Determine the [x, y] coordinate at the center of the cell enclosing the given text.  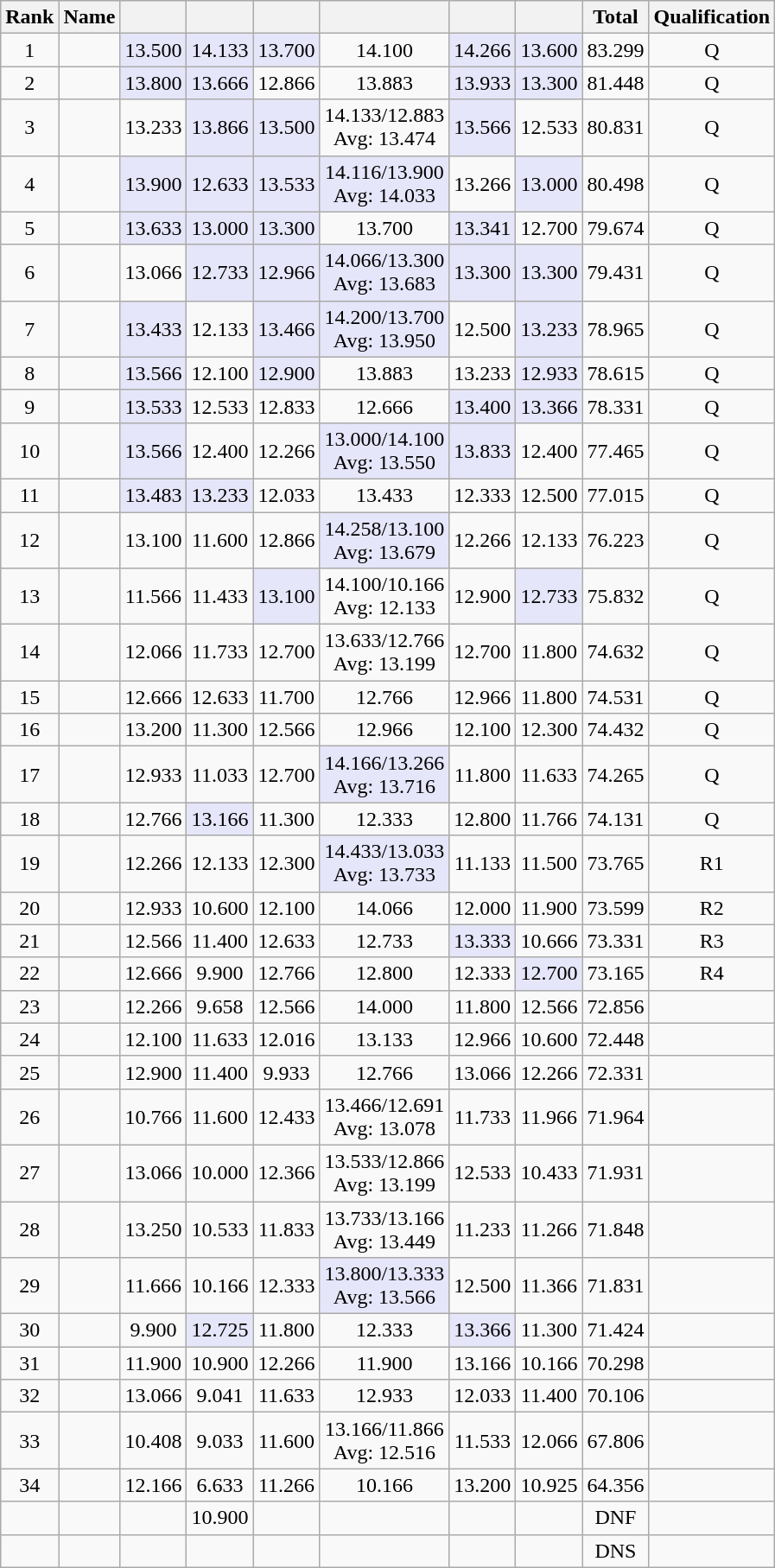
13.800/13.333Avg: 13.566 [384, 1286]
8 [29, 373]
14 [29, 653]
11.500 [549, 864]
13.400 [482, 406]
11.133 [482, 864]
10.533 [219, 1228]
78.331 [615, 406]
14.133/12.883Avg: 13.474 [384, 128]
23 [29, 1006]
10.925 [549, 1485]
13.933 [482, 83]
28 [29, 1228]
12.833 [287, 406]
14.266 [482, 50]
12.366 [287, 1173]
13 [29, 596]
11.966 [549, 1116]
13.633/12.766Avg: 13.199 [384, 653]
74.265 [615, 774]
14.066 [384, 908]
11.433 [219, 596]
14.116/13.900Avg: 14.033 [384, 183]
71.931 [615, 1173]
Name [90, 17]
12.000 [482, 908]
20 [29, 908]
9.033 [219, 1441]
27 [29, 1173]
11.700 [287, 697]
11.766 [549, 819]
74.131 [615, 819]
11.233 [482, 1228]
19 [29, 864]
14.100 [384, 50]
11.033 [219, 774]
25 [29, 1072]
30 [29, 1330]
21 [29, 941]
11 [29, 495]
13.250 [154, 1228]
13.166/11.866Avg: 12.516 [384, 1441]
6 [29, 273]
13.900 [154, 183]
11.833 [287, 1228]
26 [29, 1116]
9 [29, 406]
R4 [712, 974]
71.964 [615, 1116]
71.831 [615, 1286]
DNF [615, 1518]
71.848 [615, 1228]
74.632 [615, 653]
14.100/10.166Avg: 12.133 [384, 596]
13.600 [549, 50]
80.498 [615, 183]
32 [29, 1396]
13.483 [154, 495]
6.633 [219, 1485]
Total [615, 17]
83.299 [615, 50]
24 [29, 1039]
13.000/14.100Avg: 13.550 [384, 451]
10.766 [154, 1116]
13.333 [482, 941]
16 [29, 730]
78.615 [615, 373]
9.933 [287, 1072]
14.133 [219, 50]
13.633 [154, 228]
12 [29, 539]
DNS [615, 1551]
18 [29, 819]
1 [29, 50]
13.466 [287, 328]
11.566 [154, 596]
12.433 [287, 1116]
11.666 [154, 1286]
3 [29, 128]
13.800 [154, 83]
29 [29, 1286]
13.341 [482, 228]
80.831 [615, 128]
R3 [712, 941]
75.832 [615, 596]
4 [29, 183]
79.674 [615, 228]
9.658 [219, 1006]
10.433 [549, 1173]
14.258/13.100Avg: 13.679 [384, 539]
10.408 [154, 1441]
73.765 [615, 864]
Rank [29, 17]
33 [29, 1441]
R1 [712, 864]
70.106 [615, 1396]
2 [29, 83]
11.366 [549, 1286]
70.298 [615, 1363]
5 [29, 228]
13.833 [482, 451]
13.733/13.166Avg: 13.449 [384, 1228]
64.356 [615, 1485]
13.266 [482, 183]
73.331 [615, 941]
11.533 [482, 1441]
76.223 [615, 539]
81.448 [615, 83]
13.666 [219, 83]
74.432 [615, 730]
67.806 [615, 1441]
14.066/13.300Avg: 13.683 [384, 273]
10.000 [219, 1173]
7 [29, 328]
72.856 [615, 1006]
78.965 [615, 328]
14.433/13.033Avg: 13.733 [384, 864]
9.041 [219, 1396]
13.533/12.866Avg: 13.199 [384, 1173]
72.448 [615, 1039]
77.015 [615, 495]
31 [29, 1363]
14.166/13.266Avg: 13.716 [384, 774]
12.725 [219, 1330]
79.431 [615, 273]
74.531 [615, 697]
34 [29, 1485]
13.866 [219, 128]
12.166 [154, 1485]
15 [29, 697]
73.599 [615, 908]
Qualification [712, 17]
10.666 [549, 941]
73.165 [615, 974]
14.000 [384, 1006]
13.133 [384, 1039]
22 [29, 974]
14.200/13.700Avg: 13.950 [384, 328]
17 [29, 774]
10 [29, 451]
12.016 [287, 1039]
71.424 [615, 1330]
77.465 [615, 451]
13.466/12.691Avg: 13.078 [384, 1116]
72.331 [615, 1072]
R2 [712, 908]
